Find where the given text appears and provide that cell's center as (x, y) coordinate. 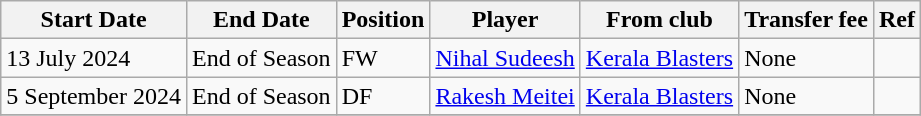
5 September 2024 (94, 96)
Nihal Sudeesh (505, 58)
DF (383, 96)
From club (659, 20)
Position (383, 20)
Player (505, 20)
Start Date (94, 20)
End Date (261, 20)
Ref (896, 20)
Transfer fee (806, 20)
13 July 2024 (94, 58)
Rakesh Meitei (505, 96)
FW (383, 58)
